Return the [X, Y] coordinate for the center point of the cell that contains the specified text.  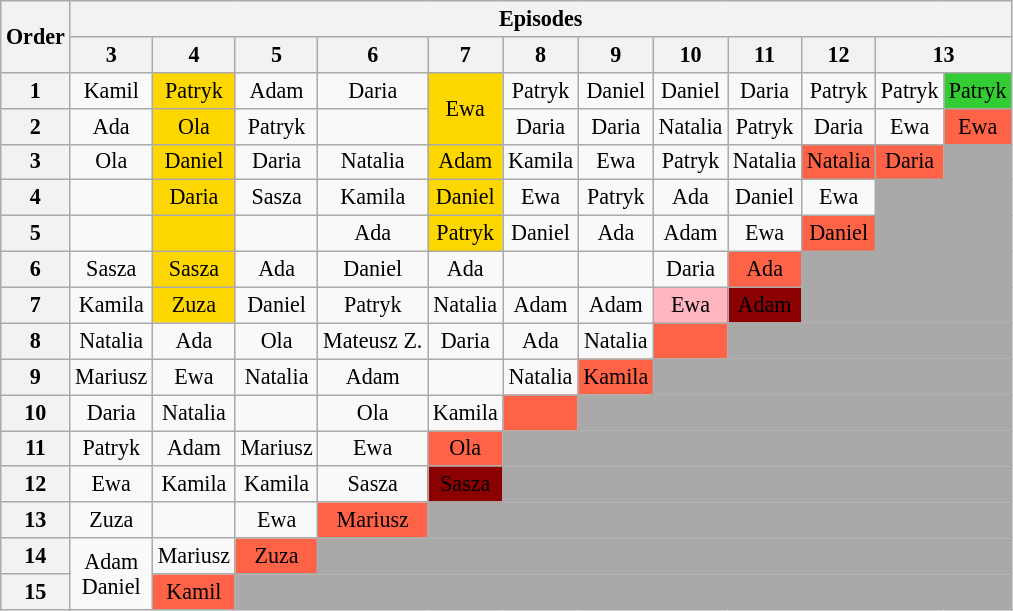
AdamDaniel [112, 574]
15 [36, 591]
2 [36, 126]
1 [36, 90]
Mateusz Z. [373, 341]
Order [36, 36]
14 [36, 556]
Episodes [541, 18]
